Pinpoint the cell where the given text exists, returning its [x, y] midpoint coordinate. 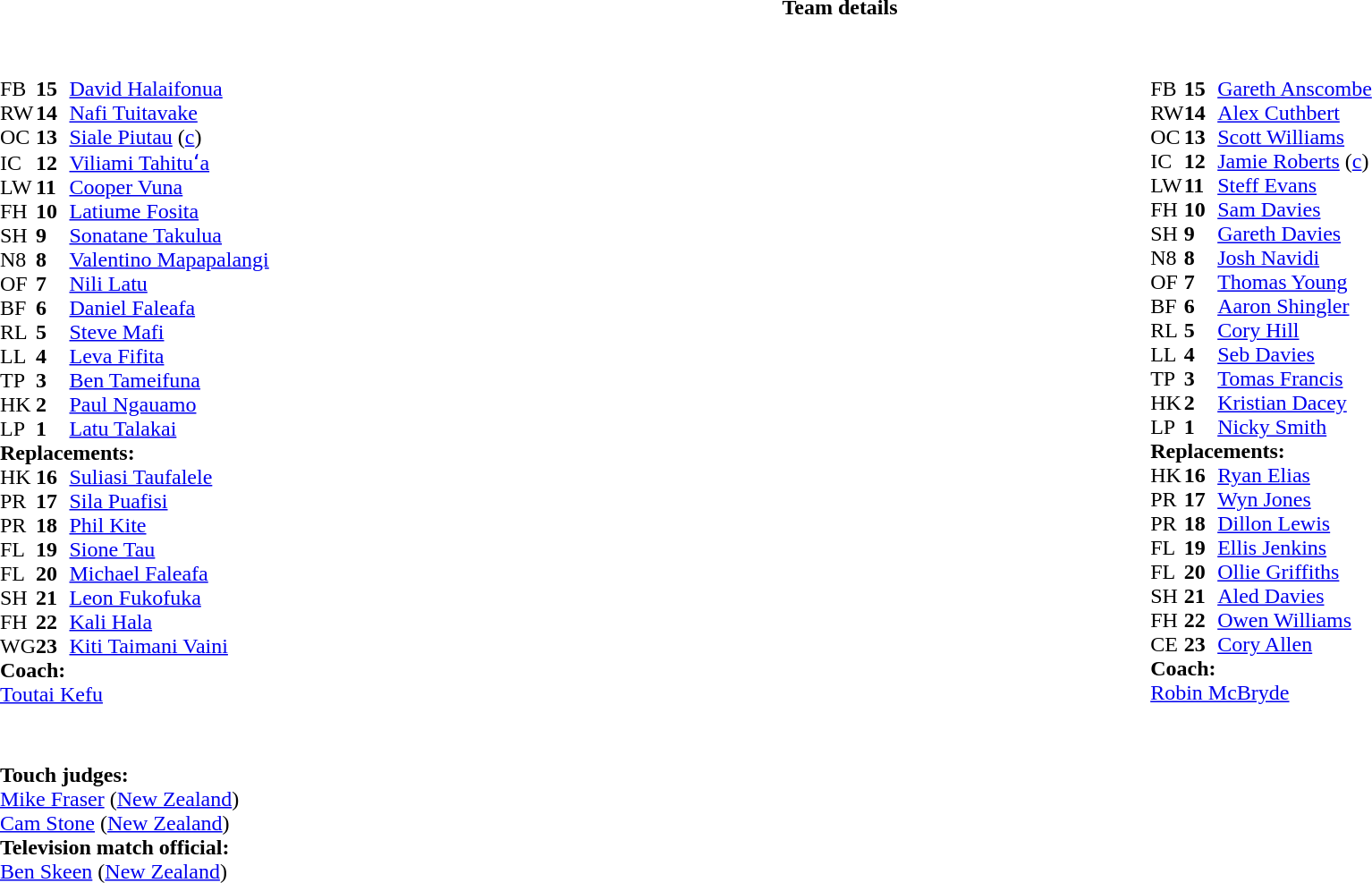
Sam Davies [1295, 209]
Cooper Vuna [168, 188]
Toutai Kefu [134, 694]
Phil Kite [168, 526]
Valentino Mapapalangi [168, 259]
Aaron Shingler [1295, 306]
Dillon Lewis [1295, 524]
Scott Williams [1295, 138]
Cory Allen [1295, 644]
Steff Evans [1295, 186]
Kristian Dacey [1295, 403]
Robin McBryde [1261, 692]
Nicky Smith [1295, 428]
David Halaifonua [168, 89]
Seb Davies [1295, 354]
Kiti Taimani Vaini [168, 646]
Latu Talakai [168, 429]
Cory Hill [1295, 331]
Thomas Young [1295, 283]
Siale Piutau (c) [168, 138]
Josh Navidi [1295, 258]
Tomas Francis [1295, 379]
WG [18, 646]
Ben Tameifuna [168, 381]
Ollie Griffiths [1295, 573]
Ryan Elias [1295, 476]
Viliami Tahituʻa [168, 162]
Sila Puafisi [168, 501]
Wyn Jones [1295, 499]
Leon Fukofuka [168, 598]
Gareth Anscombe [1295, 89]
Owen Williams [1295, 621]
Leva Fifita [168, 356]
Latiume Fosita [168, 211]
CE [1167, 644]
Alex Cuthbert [1295, 113]
Aled Davies [1295, 596]
Nili Latu [168, 284]
Steve Mafi [168, 333]
Sione Tau [168, 549]
Ellis Jenkins [1295, 548]
Nafi Tuitavake [168, 113]
Gareth Davies [1295, 234]
Daniel Faleafa [168, 308]
Michael Faleafa [168, 574]
Sonatane Takulua [168, 236]
Kali Hala [168, 623]
Suliasi Taufalele [168, 478]
Jamie Roberts (c) [1295, 161]
Paul Ngauamo [168, 404]
